Extract the [x, y] coordinate from the center of the cell holding the provided text.  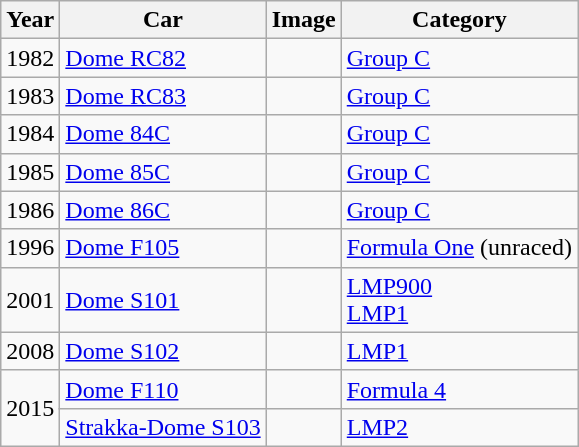
Year [30, 20]
2015 [30, 408]
2001 [30, 300]
1986 [30, 210]
Formula 4 [459, 389]
Dome RC83 [163, 96]
Dome 86C [163, 210]
Dome F110 [163, 389]
1984 [30, 134]
1985 [30, 172]
Category [459, 20]
1996 [30, 248]
Car [163, 20]
Dome F105 [163, 248]
Dome S102 [163, 351]
LMP900LMP1 [459, 300]
LMP2 [459, 427]
Dome RC82 [163, 58]
Formula One (unraced) [459, 248]
Dome 85C [163, 172]
1983 [30, 96]
Dome S101 [163, 300]
Dome 84C [163, 134]
Strakka-Dome S103 [163, 427]
2008 [30, 351]
LMP1 [459, 351]
Image [304, 20]
1982 [30, 58]
